Output the (x, y) coordinate of the center of the cell containing the given text.  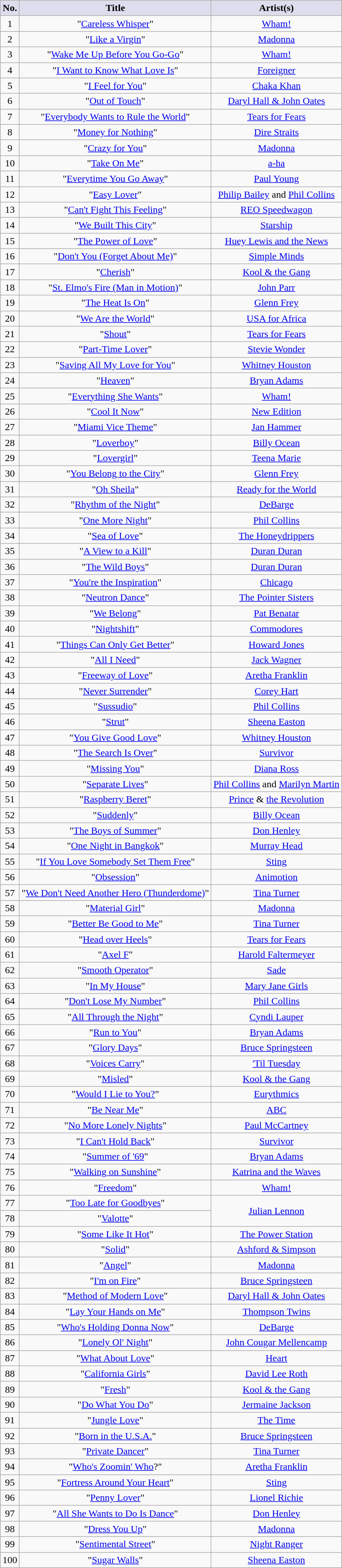
"Suddenly" (116, 815)
Ready for the World (276, 489)
David Lee Roth (276, 1374)
96 (10, 1498)
"Like a Virgin" (116, 39)
61 (10, 955)
"We Are the World" (116, 318)
Night Ranger (276, 1544)
"Money for Nothing" (116, 132)
"Method of Modern Love" (116, 1296)
"Axel F" (116, 955)
86 (10, 1343)
"I Can't Hold Back" (116, 1141)
43 (10, 675)
57 (10, 892)
"The Heat Is On" (116, 303)
"Lovergirl" (116, 458)
"Don't You (Forget About Me)" (116, 256)
16 (10, 256)
95 (10, 1482)
49 (10, 769)
"Strut" (116, 722)
"Missing You" (116, 769)
Jan Hammer (276, 427)
41 (10, 644)
97 (10, 1513)
"Heaven" (116, 380)
a-ha (276, 163)
"Private Dancer" (116, 1451)
33 (10, 520)
'Til Tuesday (276, 1063)
29 (10, 458)
63 (10, 986)
80 (10, 1250)
"Obsession" (116, 877)
Simple Minds (276, 256)
14 (10, 225)
"No More Lonely Nights" (116, 1125)
"Freeway of Love" (116, 675)
89 (10, 1389)
Thompson Twins (276, 1312)
"The Boys of Summer" (116, 830)
Cyndi Lauper (276, 1017)
"Material Girl" (116, 908)
68 (10, 1063)
50 (10, 784)
"Fresh" (116, 1389)
"All She Wants to Do Is Dance" (116, 1513)
4 (10, 70)
"Angel" (116, 1265)
"Freedom" (116, 1188)
79 (10, 1234)
Paul Young (276, 179)
"Cool It Now" (116, 411)
REO Speedwagon (276, 210)
Corey Hart (276, 691)
"Wake Me Up Before You Go-Go" (116, 55)
32 (10, 505)
Title (116, 8)
Huey Lewis and the News (276, 241)
100 (10, 1560)
"A View to a Kill" (116, 551)
"Fortress Around Your Heart" (116, 1482)
51 (10, 799)
"Sugar Walls" (116, 1560)
65 (10, 1017)
Philip Bailey and Phil Collins (276, 194)
71 (10, 1110)
"Would I Lie to You?" (116, 1094)
6 (10, 101)
"If You Love Somebody Set Them Free" (116, 861)
"One Night in Bangkok" (116, 846)
"Everything She Wants" (116, 396)
35 (10, 551)
Starship (276, 225)
82 (10, 1281)
Pat Benatar (276, 613)
Lionel Richie (276, 1498)
"Everybody Wants to Rule the World" (116, 117)
Heart (276, 1358)
76 (10, 1188)
"Be Near Me" (116, 1110)
Julian Lennon (276, 1211)
"I'm on Fire" (116, 1281)
Harold Faltermeyer (276, 955)
"Miami Vice Theme" (116, 427)
The Pointer Sisters (276, 598)
10 (10, 163)
93 (10, 1451)
"Lonely Ol' Night" (116, 1343)
84 (10, 1312)
34 (10, 536)
52 (10, 815)
"Don't Lose My Number" (116, 1001)
85 (10, 1327)
Paul McCartney (276, 1125)
"Sussudio" (116, 707)
Prince & the Revolution (276, 799)
Stevie Wonder (276, 349)
"Oh Sheila" (116, 489)
24 (10, 380)
"All Through the Night" (116, 1017)
92 (10, 1435)
87 (10, 1358)
"Dress You Up" (116, 1529)
2 (10, 39)
Animotion (276, 877)
"Some Like It Hot" (116, 1234)
12 (10, 194)
27 (10, 427)
"Run to You" (116, 1032)
"What About Love" (116, 1358)
"Rhythm of the Night" (116, 505)
45 (10, 707)
"Who's Holding Donna Now" (116, 1327)
39 (10, 613)
83 (10, 1296)
"Separate Lives" (116, 784)
91 (10, 1420)
90 (10, 1405)
Diana Ross (276, 769)
"Raspberry Beret" (116, 799)
Ashford & Simpson (276, 1250)
"In My House" (116, 986)
"Smooth Operator" (116, 970)
"Can't Fight This Feeling" (116, 210)
38 (10, 598)
28 (10, 442)
81 (10, 1265)
Commodores (276, 629)
18 (10, 287)
"Too Late for Goodbyes" (116, 1203)
60 (10, 939)
11 (10, 179)
John Cougar Mellencamp (276, 1343)
"Head over Heels" (116, 939)
Mary Jane Girls (276, 986)
54 (10, 846)
56 (10, 877)
Howard Jones (276, 644)
72 (10, 1125)
Katrina and the Waves (276, 1172)
26 (10, 411)
"Do What You Do" (116, 1405)
Foreigner (276, 70)
15 (10, 241)
98 (10, 1529)
No. (10, 8)
77 (10, 1203)
67 (10, 1048)
19 (10, 303)
44 (10, 691)
Murray Head (276, 846)
Sade (276, 970)
Chicago (276, 582)
Artist(s) (276, 8)
"Lay Your Hands on Me" (116, 1312)
Jermaine Jackson (276, 1405)
46 (10, 722)
69 (10, 1079)
42 (10, 660)
"Who's Zoomin' Who?" (116, 1467)
99 (10, 1544)
"Sentimental Street" (116, 1544)
"The Wild Boys" (116, 567)
37 (10, 582)
John Parr (276, 287)
The Time (276, 1420)
"You Give Good Love" (116, 738)
"Crazy for You" (116, 148)
75 (10, 1172)
66 (10, 1032)
48 (10, 753)
"Solid" (116, 1250)
"Never Surrender" (116, 691)
"Part-Time Lover" (116, 349)
5 (10, 86)
58 (10, 908)
"The Power of Love" (116, 241)
9 (10, 148)
20 (10, 318)
1 (10, 24)
The Honeydrippers (276, 536)
94 (10, 1467)
"The Search Is Over" (116, 753)
"I Want to Know What Love Is" (116, 70)
Dire Straits (276, 132)
Teena Marie (276, 458)
"Saving All My Love for You" (116, 365)
59 (10, 923)
"Shout" (116, 334)
Jack Wagner (276, 660)
"We Don't Need Another Hero (Thunderdome)" (116, 892)
"Easy Lover" (116, 194)
"Jungle Love" (116, 1420)
21 (10, 334)
"Everytime You Go Away" (116, 179)
74 (10, 1156)
36 (10, 567)
17 (10, 272)
"Loverboy" (116, 442)
Phil Collins and Marilyn Martin (276, 784)
"Take On Me" (116, 163)
"One More Night" (116, 520)
"All I Need" (116, 660)
"Better Be Good to Me" (116, 923)
"We Built This City" (116, 225)
"Walking on Sunshine" (116, 1172)
70 (10, 1094)
25 (10, 396)
47 (10, 738)
78 (10, 1219)
"Valotte" (116, 1219)
64 (10, 1001)
Chaka Khan (276, 86)
"Careless Whisper" (116, 24)
22 (10, 349)
62 (10, 970)
"Voices Carry" (116, 1063)
"Summer of '69" (116, 1156)
3 (10, 55)
8 (10, 132)
"Sea of Love" (116, 536)
USA for Africa (276, 318)
31 (10, 489)
"Penny Lover" (116, 1498)
55 (10, 861)
"You're the Inspiration" (116, 582)
Eurythmics (276, 1094)
"Misled" (116, 1079)
"Nightshift" (116, 629)
53 (10, 830)
"We Belong" (116, 613)
The Power Station (276, 1234)
"You Belong to the City" (116, 474)
73 (10, 1141)
13 (10, 210)
"Cherish" (116, 272)
ABC (276, 1110)
7 (10, 117)
"Neutron Dance" (116, 598)
"Out of Touch" (116, 101)
"California Girls" (116, 1374)
New Edition (276, 411)
"Glory Days" (116, 1048)
23 (10, 365)
"St. Elmo's Fire (Man in Motion)" (116, 287)
40 (10, 629)
"Things Can Only Get Better" (116, 644)
"I Feel for You" (116, 86)
"Born in the U.S.A." (116, 1435)
30 (10, 474)
88 (10, 1374)
